Determine the [X, Y] coordinate at the center of the cell enclosing the given text.  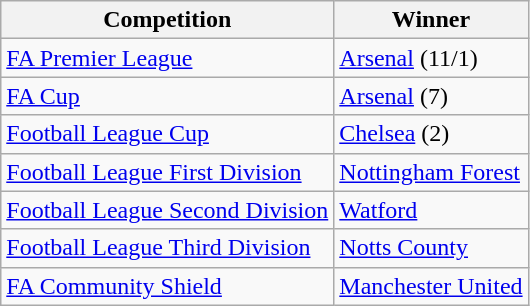
Football League Cup [168, 134]
Football League Third Division [168, 248]
Arsenal (11/1) [431, 58]
Manchester United [431, 286]
Chelsea (2) [431, 134]
FA Community Shield [168, 286]
Notts County [431, 248]
Watford [431, 210]
Competition [168, 20]
Football League First Division [168, 172]
Nottingham Forest [431, 172]
FA Cup [168, 96]
Arsenal (7) [431, 96]
Winner [431, 20]
FA Premier League [168, 58]
Football League Second Division [168, 210]
